Identify which cell holds the provided text, then report its (X, Y) central coordinate. 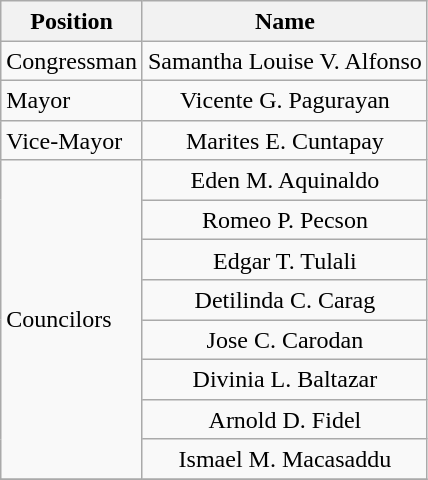
Romeo P. Pecson (284, 220)
Vicente G. Pagurayan (284, 100)
Mayor (72, 100)
Divinia L. Baltazar (284, 379)
Edgar T. Tulali (284, 260)
Position (72, 21)
Arnold D. Fidel (284, 419)
Eden M. Aquinaldo (284, 180)
Marites E. Cuntapay (284, 140)
Congressman (72, 61)
Jose C. Carodan (284, 340)
Detilinda C. Carag (284, 300)
Samantha Louise V. Alfonso (284, 61)
Vice-Mayor (72, 140)
Ismael M. Macasaddu (284, 459)
Councilors (72, 320)
Name (284, 21)
